Search for the cell housing the specified text and yield its [x, y] center coordinate. 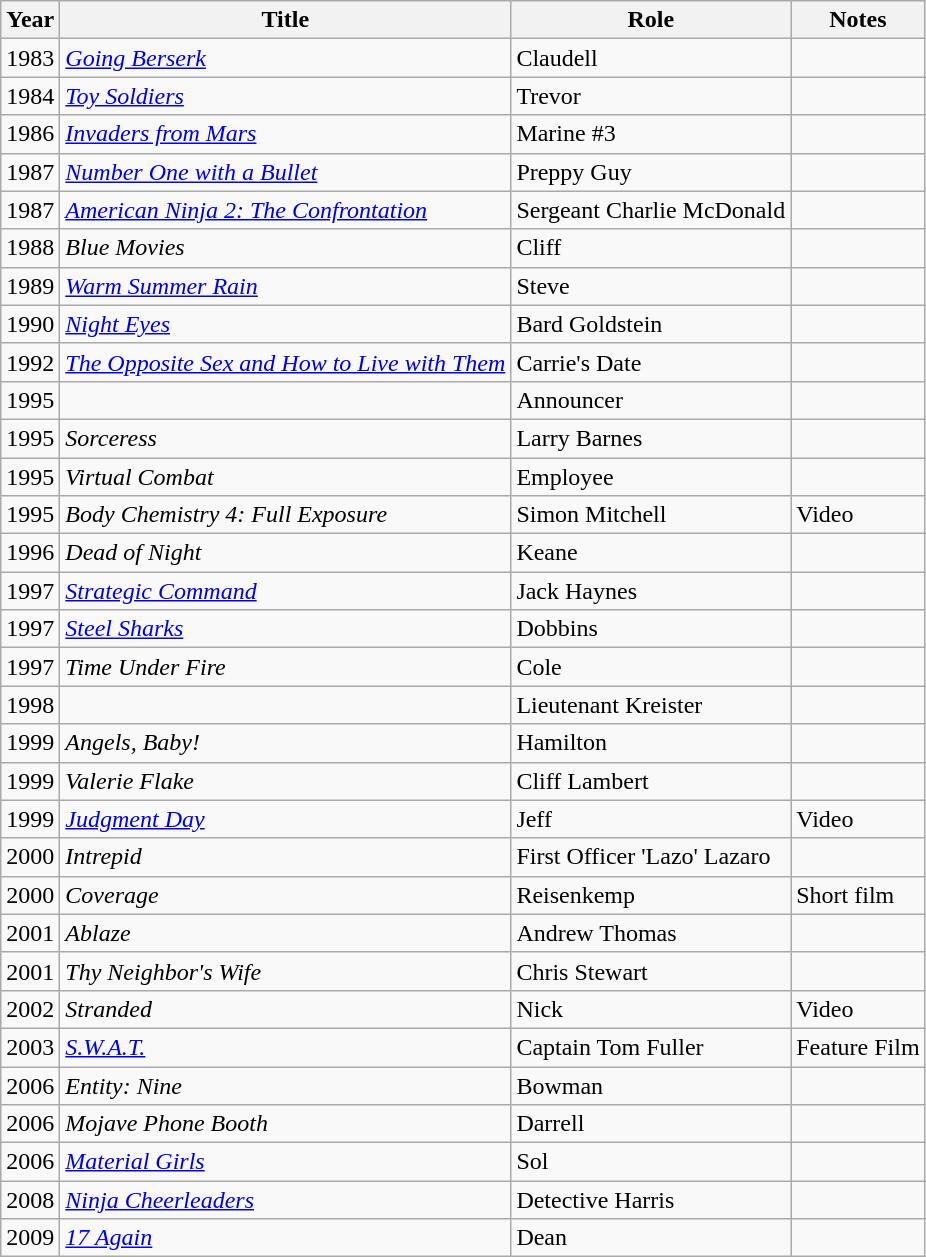
2008 [30, 1200]
Employee [651, 477]
Andrew Thomas [651, 933]
17 Again [286, 1238]
Ablaze [286, 933]
First Officer 'Lazo' Lazaro [651, 857]
Jack Haynes [651, 591]
Steel Sharks [286, 629]
1990 [30, 324]
Role [651, 20]
Intrepid [286, 857]
Darrell [651, 1124]
Nick [651, 1009]
Preppy Guy [651, 172]
Carrie's Date [651, 362]
2003 [30, 1047]
Valerie Flake [286, 781]
Lieutenant Kreister [651, 705]
Body Chemistry 4: Full Exposure [286, 515]
1986 [30, 134]
Year [30, 20]
Marine #3 [651, 134]
1998 [30, 705]
Entity: Nine [286, 1085]
Judgment Day [286, 819]
Announcer [651, 400]
American Ninja 2: The Confrontation [286, 210]
1988 [30, 248]
Hamilton [651, 743]
1989 [30, 286]
S.W.A.T. [286, 1047]
Material Girls [286, 1162]
Stranded [286, 1009]
Cliff [651, 248]
Going Berserk [286, 58]
Time Under Fire [286, 667]
Steve [651, 286]
Simon Mitchell [651, 515]
Coverage [286, 895]
Dobbins [651, 629]
Warm Summer Rain [286, 286]
Strategic Command [286, 591]
Angels, Baby! [286, 743]
Dead of Night [286, 553]
Chris Stewart [651, 971]
Dean [651, 1238]
Keane [651, 553]
Bard Goldstein [651, 324]
Ninja Cheerleaders [286, 1200]
The Opposite Sex and How to Live with Them [286, 362]
Title [286, 20]
Sorceress [286, 438]
Bowman [651, 1085]
Blue Movies [286, 248]
2002 [30, 1009]
Number One with a Bullet [286, 172]
Claudell [651, 58]
Virtual Combat [286, 477]
1992 [30, 362]
Feature Film [858, 1047]
1983 [30, 58]
Toy Soldiers [286, 96]
Detective Harris [651, 1200]
Cliff Lambert [651, 781]
Thy Neighbor's Wife [286, 971]
Sol [651, 1162]
Jeff [651, 819]
2009 [30, 1238]
Notes [858, 20]
1996 [30, 553]
1984 [30, 96]
Mojave Phone Booth [286, 1124]
Reisenkemp [651, 895]
Invaders from Mars [286, 134]
Sergeant Charlie McDonald [651, 210]
Trevor [651, 96]
Night Eyes [286, 324]
Cole [651, 667]
Captain Tom Fuller [651, 1047]
Short film [858, 895]
Larry Barnes [651, 438]
